Identify which cell holds the provided text, then report its [X, Y] central coordinate. 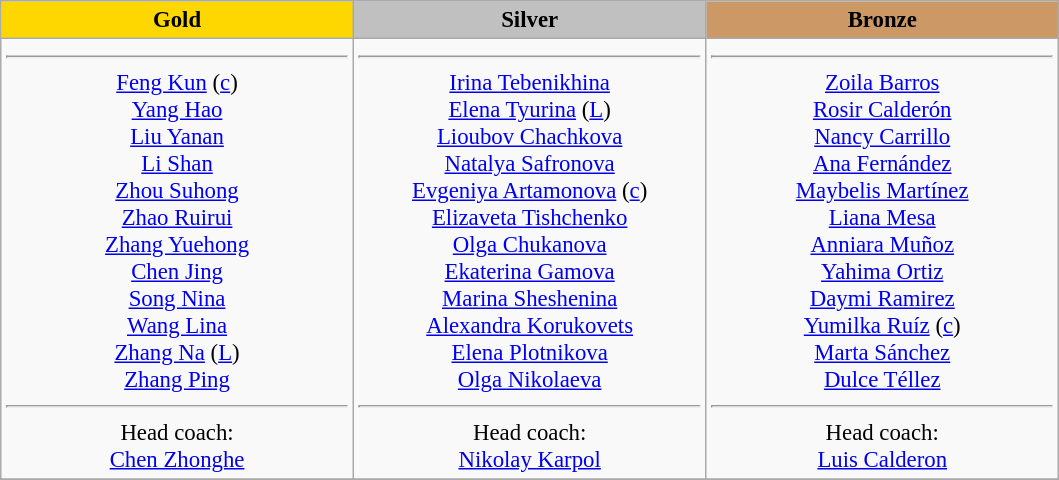
Bronze [882, 20]
Silver [530, 20]
Feng Kun (c)Yang HaoLiu YananLi ShanZhou SuhongZhao RuiruiZhang YuehongChen JingSong NinaWang LinaZhang Na (L)Zhang PingHead coach:Chen Zhonghe [178, 259]
Gold [178, 20]
